Provide the [x, y] coordinate of the cell's center where the given text is located.  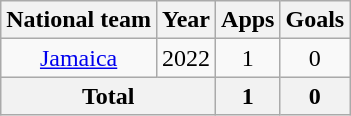
Year [186, 20]
Jamaica [79, 58]
Apps [248, 20]
National team [79, 20]
Goals [315, 20]
Total [108, 96]
2022 [186, 58]
